Capture the cell that displays the provided text and extract its (x, y) central coordinate. 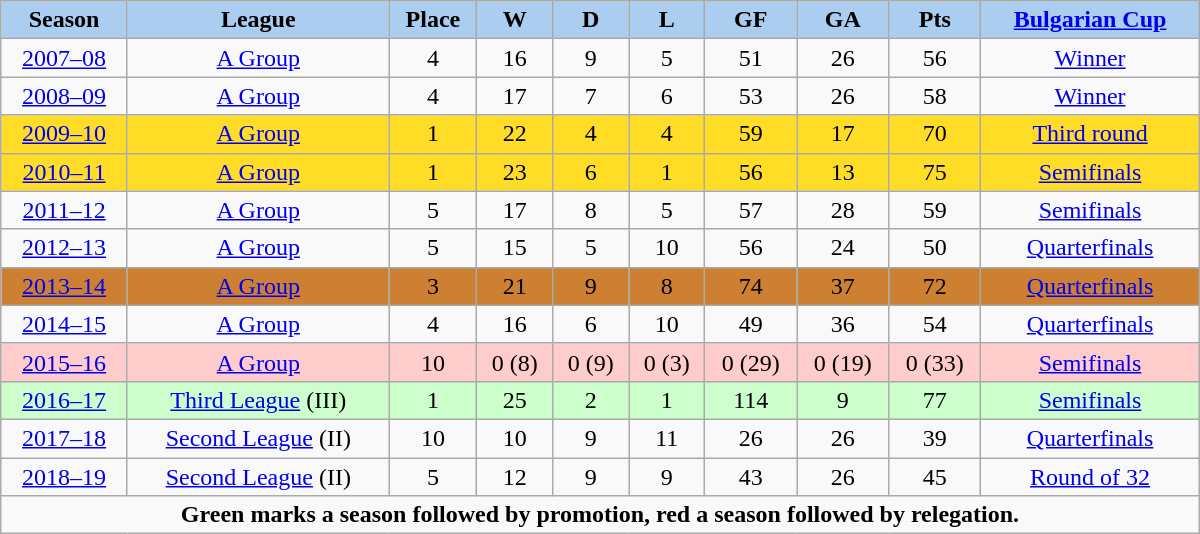
0 (33) (935, 362)
7 (591, 96)
72 (935, 286)
League (258, 20)
74 (751, 286)
GA (843, 20)
54 (935, 324)
Third League (III) (258, 400)
43 (751, 477)
Place (433, 20)
45 (935, 477)
2018–19 (64, 477)
15 (515, 248)
Season (64, 20)
24 (843, 248)
GF (751, 20)
77 (935, 400)
0 (19) (843, 362)
Bulgarian Cup (1090, 20)
2016–17 (64, 400)
36 (843, 324)
51 (751, 58)
53 (751, 96)
2013–14 (64, 286)
25 (515, 400)
2007–08 (64, 58)
Green marks a season followed by promotion, red a season followed by relegation. (600, 515)
39 (935, 438)
49 (751, 324)
W (515, 20)
0 (9) (591, 362)
13 (843, 172)
57 (751, 210)
2009–10 (64, 134)
0 (29) (751, 362)
22 (515, 134)
L (667, 20)
11 (667, 438)
70 (935, 134)
Round of 32 (1090, 477)
58 (935, 96)
37 (843, 286)
50 (935, 248)
2011–12 (64, 210)
2010–11 (64, 172)
2 (591, 400)
28 (843, 210)
2008–09 (64, 96)
D (591, 20)
0 (3) (667, 362)
23 (515, 172)
2014–15 (64, 324)
2015–16 (64, 362)
2012–13 (64, 248)
21 (515, 286)
75 (935, 172)
3 (433, 286)
2017–18 (64, 438)
114 (751, 400)
0 (8) (515, 362)
Pts (935, 20)
12 (515, 477)
Third round (1090, 134)
